Capture the cell that displays the provided text and extract its (X, Y) central coordinate. 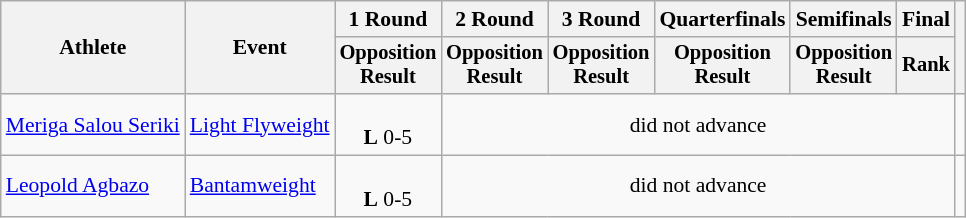
Bantamweight (260, 186)
1 Round (388, 19)
Rank (926, 66)
2 Round (494, 19)
Leopold Agbazo (93, 186)
Final (926, 19)
Meriga Salou Seriki (93, 124)
Event (260, 48)
Light Flyweight (260, 124)
Quarterfinals (722, 19)
Athlete (93, 48)
3 Round (602, 19)
Semifinals (844, 19)
